From the cell containing the given text, extract its center point as (X, Y) coordinate. 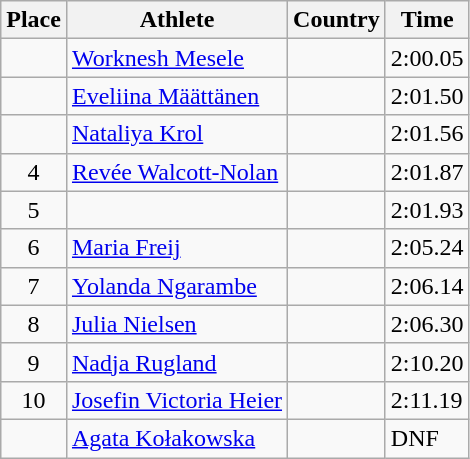
Agata Kołakowska (176, 438)
2:10.20 (427, 362)
Athlete (176, 20)
2:11.19 (427, 400)
2:05.24 (427, 248)
2:01.93 (427, 210)
2:06.14 (427, 286)
4 (34, 172)
2:00.05 (427, 58)
8 (34, 324)
DNF (427, 438)
6 (34, 248)
Place (34, 20)
2:01.87 (427, 172)
Nadja Rugland (176, 362)
Country (337, 20)
10 (34, 400)
Yolanda Ngarambe (176, 286)
2:01.50 (427, 96)
Josefin Victoria Heier (176, 400)
9 (34, 362)
Time (427, 20)
2:01.56 (427, 134)
Maria Freij (176, 248)
7 (34, 286)
Julia Nielsen (176, 324)
Nataliya Krol (176, 134)
Eveliina Määttänen (176, 96)
5 (34, 210)
Worknesh Mesele (176, 58)
Revée Walcott-Nolan (176, 172)
2:06.30 (427, 324)
